Return (X, Y) of the center of cell containing provided text 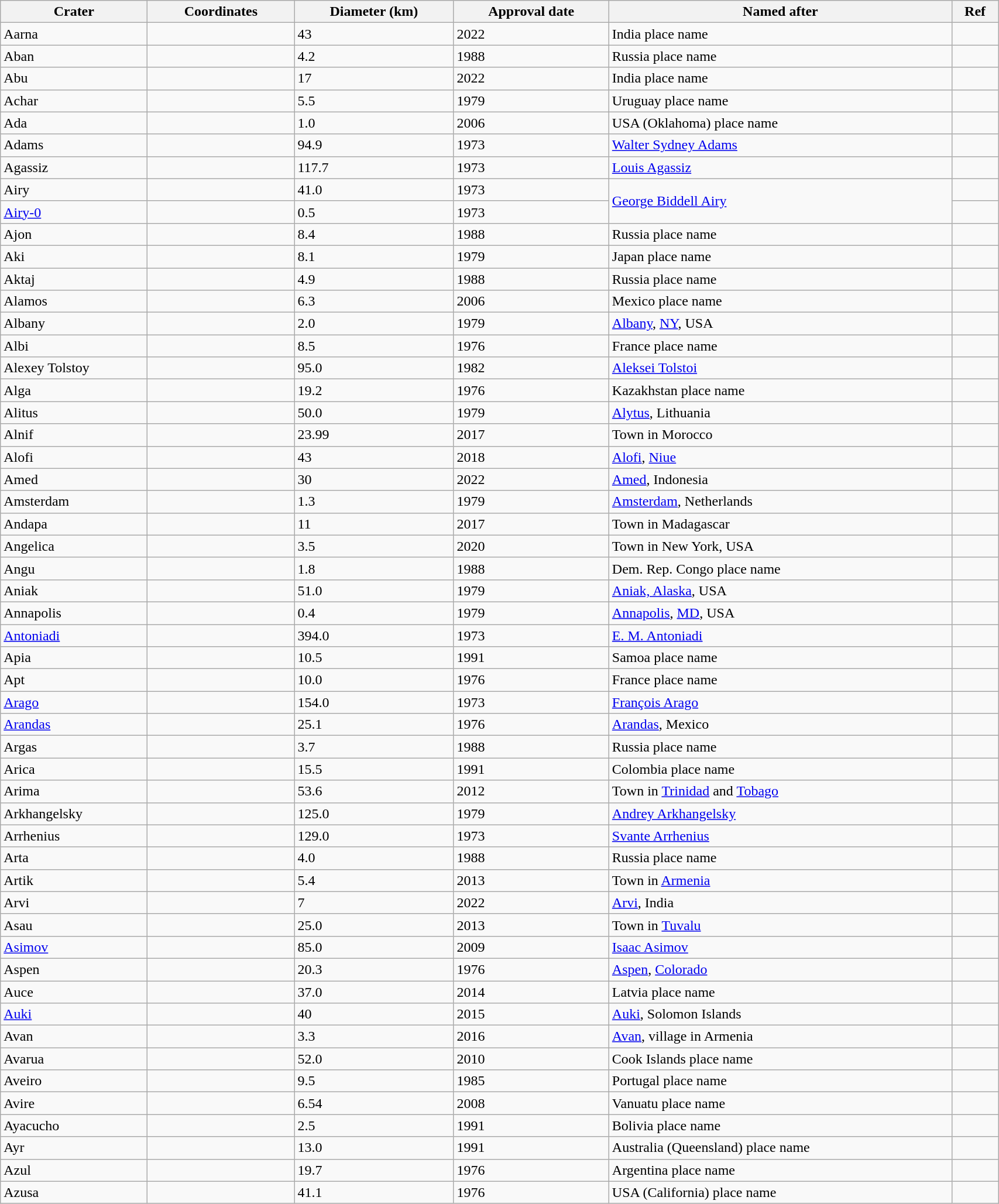
4.2 (374, 56)
Town in Madagascar (780, 524)
Aki (74, 256)
Aspen (74, 969)
9.5 (374, 1081)
Arta (74, 858)
2012 (531, 791)
Azul (74, 1170)
Arica (74, 769)
Town in Morocco (780, 435)
3.3 (374, 1037)
7 (374, 903)
Vanuatu place name (780, 1103)
Dem. Rep. Congo place name (780, 568)
52.0 (374, 1059)
Australia (Queensland) place name (780, 1148)
Airy-0 (74, 212)
Alexey Tolstoy (74, 368)
2.5 (374, 1126)
117.7 (374, 167)
2016 (531, 1037)
5.4 (374, 880)
Adams (74, 145)
2020 (531, 546)
3.5 (374, 546)
1.3 (374, 502)
Latvia place name (780, 992)
Arago (74, 702)
Mexico place name (780, 301)
2010 (531, 1059)
Town in Armenia (780, 880)
3.7 (374, 747)
Asimov (74, 947)
Arandas, Mexico (780, 725)
1985 (531, 1081)
6.3 (374, 301)
8.5 (374, 346)
10.0 (374, 680)
Samoa place name (780, 658)
Arandas (74, 725)
5.5 (374, 101)
USA (Oklahoma) place name (780, 123)
Aktaj (74, 279)
129.0 (374, 836)
François Arago (780, 702)
Aleksei Tolstoi (780, 368)
95.0 (374, 368)
Andrey Arkhangelsky (780, 814)
4.9 (374, 279)
Angu (74, 568)
Isaac Asimov (780, 947)
Airy (74, 190)
Antoniadi (74, 635)
51.0 (374, 591)
Louis Agassiz (780, 167)
10.5 (374, 658)
Colombia place name (780, 769)
53.6 (374, 791)
Auki, Solomon Islands (780, 1014)
Ada (74, 123)
25.1 (374, 725)
13.0 (374, 1148)
Ajon (74, 234)
15.5 (374, 769)
Alga (74, 390)
Artik (74, 880)
Alitus (74, 413)
Abu (74, 78)
Diameter (km) (374, 12)
2014 (531, 992)
Avan (74, 1037)
Alytus, Lithuania (780, 413)
Albany (74, 324)
30 (374, 479)
2.0 (374, 324)
Alnif (74, 435)
Town in Tuvalu (780, 925)
154.0 (374, 702)
394.0 (374, 635)
1.8 (374, 568)
8.4 (374, 234)
Andapa (74, 524)
Albany, NY, USA (780, 324)
2008 (531, 1103)
Angelica (74, 546)
E. M. Antoniadi (780, 635)
Town in Trinidad and Tobago (780, 791)
Arvi (74, 903)
0.4 (374, 613)
94.9 (374, 145)
37.0 (374, 992)
USA (California) place name (780, 1192)
Bolivia place name (780, 1126)
19.2 (374, 390)
17 (374, 78)
Annapolis (74, 613)
20.3 (374, 969)
Coordinates (221, 12)
Apia (74, 658)
Apt (74, 680)
Amed (74, 479)
Arkhangelsky (74, 814)
Aspen, Colorado (780, 969)
Annapolis, MD, USA (780, 613)
11 (374, 524)
Auce (74, 992)
85.0 (374, 947)
25.0 (374, 925)
Alofi (74, 457)
1.0 (374, 123)
Auki (74, 1014)
Avarua (74, 1059)
Aarna (74, 34)
2009 (531, 947)
Uruguay place name (780, 101)
125.0 (374, 814)
Achar (74, 101)
Albi (74, 346)
Ayr (74, 1148)
Alamos (74, 301)
Aban (74, 56)
Arrhenius (74, 836)
Argas (74, 747)
1982 (531, 368)
23.99 (374, 435)
2018 (531, 457)
Arvi, India (780, 903)
Argentina place name (780, 1170)
Azusa (74, 1192)
Town in New York, USA (780, 546)
19.7 (374, 1170)
Approval date (531, 12)
Cook Islands place name (780, 1059)
Avan, village in Armenia (780, 1037)
2015 (531, 1014)
Arima (74, 791)
Japan place name (780, 256)
Amsterdam (74, 502)
Asau (74, 925)
Alofi, Niue (780, 457)
Svante Arrhenius (780, 836)
Portugal place name (780, 1081)
Amed, Indonesia (780, 479)
6.54 (374, 1103)
Crater (74, 12)
Aveiro (74, 1081)
41.1 (374, 1192)
Ref (975, 12)
41.0 (374, 190)
Agassiz (74, 167)
Aniak (74, 591)
4.0 (374, 858)
8.1 (374, 256)
George Biddell Airy (780, 201)
50.0 (374, 413)
Ayacucho (74, 1126)
Avire (74, 1103)
Aniak, Alaska, USA (780, 591)
Walter Sydney Adams (780, 145)
Amsterdam, Netherlands (780, 502)
Named after (780, 12)
Kazakhstan place name (780, 390)
0.5 (374, 212)
40 (374, 1014)
